Output the [x, y] coordinate of the center of the cell containing the given text.  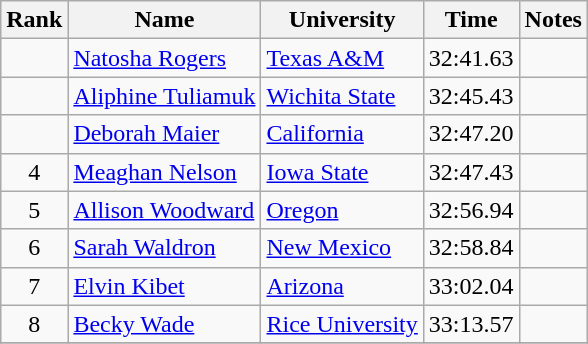
Rice University [342, 324]
Sarah Waldron [164, 248]
32:41.63 [471, 58]
Name [164, 20]
7 [34, 286]
California [342, 134]
Elvin Kibet [164, 286]
Oregon [342, 210]
Natosha Rogers [164, 58]
Aliphine Tuliamuk [164, 96]
33:13.57 [471, 324]
32:47.20 [471, 134]
Rank [34, 20]
Meaghan Nelson [164, 172]
32:45.43 [471, 96]
Iowa State [342, 172]
Texas A&M [342, 58]
33:02.04 [471, 286]
Becky Wade [164, 324]
8 [34, 324]
5 [34, 210]
Notes [553, 20]
Time [471, 20]
Arizona [342, 286]
32:47.43 [471, 172]
32:58.84 [471, 248]
4 [34, 172]
Allison Woodward [164, 210]
32:56.94 [471, 210]
6 [34, 248]
University [342, 20]
Deborah Maier [164, 134]
New Mexico [342, 248]
Wichita State [342, 96]
